Capture the cell that displays the provided text and extract its [X, Y] central coordinate. 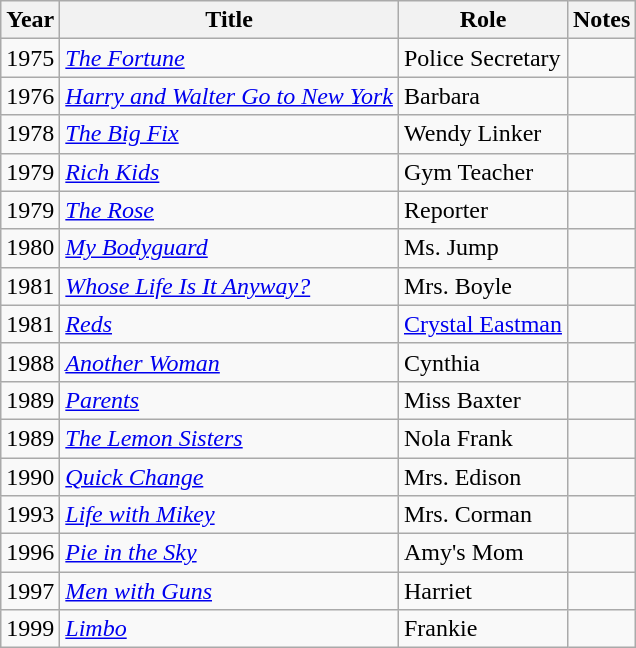
Frankie [482, 629]
1990 [30, 477]
1999 [30, 629]
1996 [30, 553]
The Lemon Sisters [230, 438]
1988 [30, 362]
The Big Fix [230, 134]
Mrs. Boyle [482, 286]
Mrs. Edison [482, 477]
Gym Teacher [482, 172]
Amy's Mom [482, 553]
Rich Kids [230, 172]
Cynthia [482, 362]
Parents [230, 400]
Pie in the Sky [230, 553]
Mrs. Corman [482, 515]
1975 [30, 58]
Notes [601, 20]
Reds [230, 324]
Nola Frank [482, 438]
1978 [30, 134]
1976 [30, 96]
1980 [30, 248]
My Bodyguard [230, 248]
Life with Mikey [230, 515]
The Rose [230, 210]
Limbo [230, 629]
1997 [30, 591]
Wendy Linker [482, 134]
Year [30, 20]
The Fortune [230, 58]
Police Secretary [482, 58]
Whose Life Is It Anyway? [230, 286]
Men with Guns [230, 591]
Another Woman [230, 362]
1993 [30, 515]
Barbara [482, 96]
Ms. Jump [482, 248]
Crystal Eastman [482, 324]
Reporter [482, 210]
Harry and Walter Go to New York [230, 96]
Harriet [482, 591]
Role [482, 20]
Quick Change [230, 477]
Miss Baxter [482, 400]
Title [230, 20]
